From the cell containing the given text, extract its center point as [x, y] coordinate. 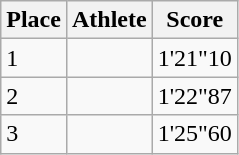
1'25"60 [194, 134]
Place [34, 20]
1'22"87 [194, 96]
1 [34, 58]
Score [194, 20]
1'21"10 [194, 58]
Athlete [109, 20]
2 [34, 96]
3 [34, 134]
